Output the [x, y] coordinate of the center of the cell containing the given text.  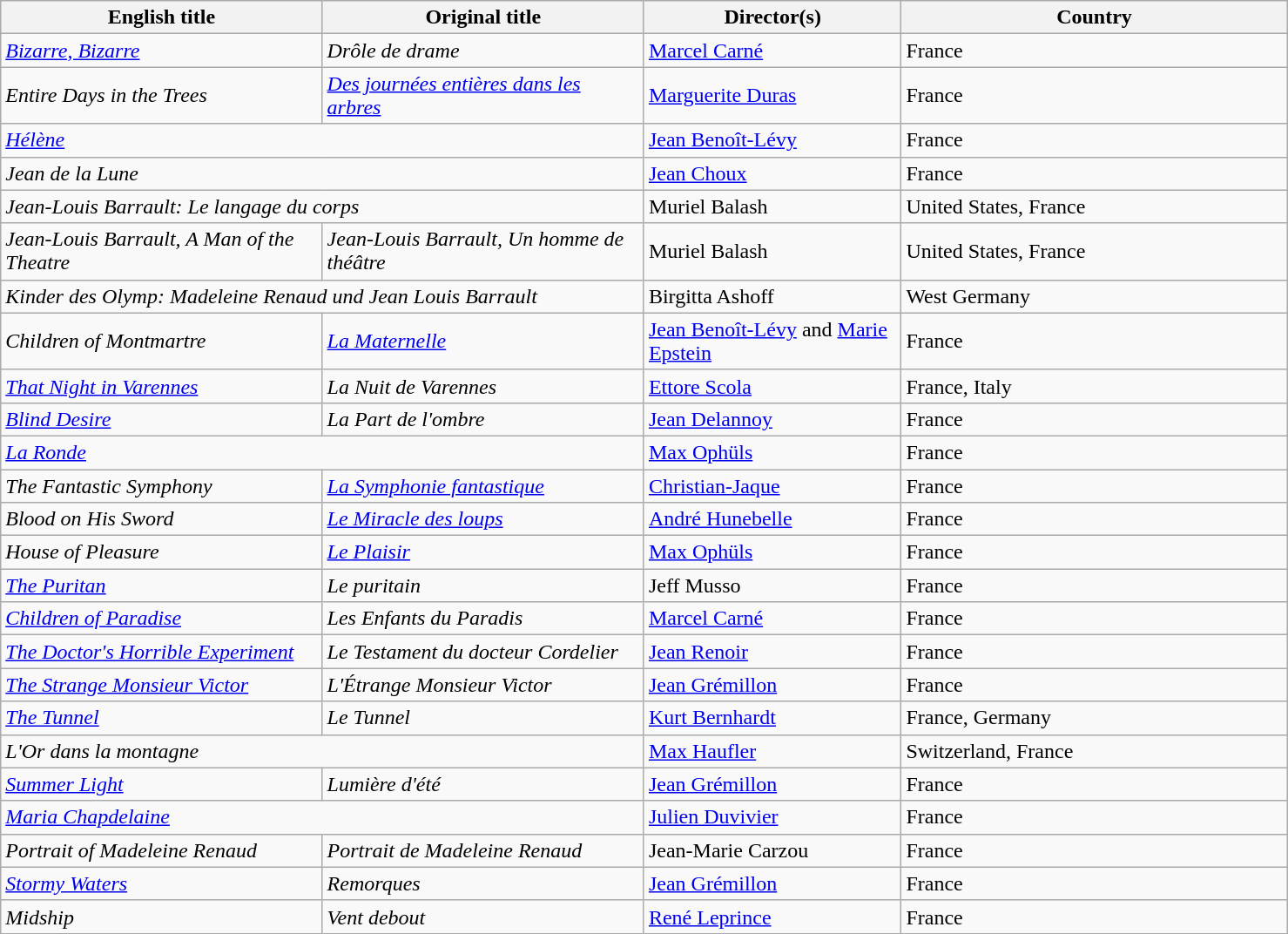
English title [162, 17]
Jean Choux [772, 173]
Christian-Jaque [772, 485]
Birgitta Ashoff [772, 296]
René Leprince [772, 917]
West Germany [1094, 296]
Portrait of Madeleine Renaud [162, 850]
Children of Paradise [162, 619]
The Fantastic Symphony [162, 485]
Julien Duvivier [772, 817]
Jean-Louis Barrault: Le langage du corps [322, 206]
The Strange Monsieur Victor [162, 685]
Marguerite Duras [772, 96]
Portrait de Madeleine Renaud [482, 850]
Midship [162, 917]
Max Haufler [772, 751]
Jean-Marie Carzou [772, 850]
L'Or dans la montagne [322, 751]
Ettore Scola [772, 386]
Kinder des Olymp: Madeleine Renaud und Jean Louis Barrault [322, 296]
Switzerland, France [1094, 751]
Director(s) [772, 17]
Jean Benoît-Lévy [772, 140]
House of Pleasure [162, 552]
Le puritain [482, 585]
La Ronde [322, 452]
Le Tunnel [482, 718]
Jean-Louis Barrault, Un homme de théâtre [482, 251]
Country [1094, 17]
André Hunebelle [772, 519]
The Doctor's Horrible Experiment [162, 652]
Kurt Bernhardt [772, 718]
Children of Montmartre [162, 342]
Les Enfants du Paradis [482, 619]
Lumière d'été [482, 784]
Remorques [482, 883]
Maria Chapdelaine [322, 817]
France, Italy [1094, 386]
Stormy Waters [162, 883]
Des journées entières dans les arbres [482, 96]
Drôle de drame [482, 51]
Le Miracle des loups [482, 519]
Vent debout [482, 917]
That Night in Varennes [162, 386]
Blood on His Sword [162, 519]
Bizarre, Bizarre [162, 51]
Jean Delannoy [772, 419]
La Nuit de Varennes [482, 386]
La Part de l'ombre [482, 419]
The Puritan [162, 585]
Entire Days in the Trees [162, 96]
La Symphonie fantastique [482, 485]
The Tunnel [162, 718]
Jeff Musso [772, 585]
Summer Light [162, 784]
Original title [482, 17]
Le Plaisir [482, 552]
Jean-Louis Barrault, A Man of the Theatre [162, 251]
Jean de la Lune [322, 173]
Jean Benoît-Lévy and Marie Epstein [772, 342]
Le Testament du docteur Cordelier [482, 652]
Jean Renoir [772, 652]
La Maternelle [482, 342]
France, Germany [1094, 718]
L'Étrange Monsieur Victor [482, 685]
Blind Desire [162, 419]
Hélène [322, 140]
